Provide the (X, Y) coordinate of the cell's center where the given text is located.  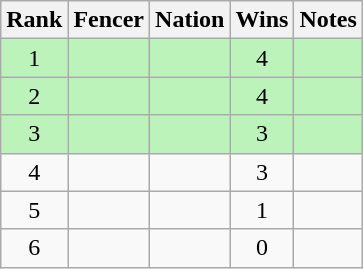
Fencer (109, 20)
Notes (328, 20)
6 (34, 248)
Wins (262, 20)
5 (34, 210)
Rank (34, 20)
0 (262, 248)
2 (34, 96)
Nation (190, 20)
